Output the (x, y) coordinate of the center of the cell containing the given text.  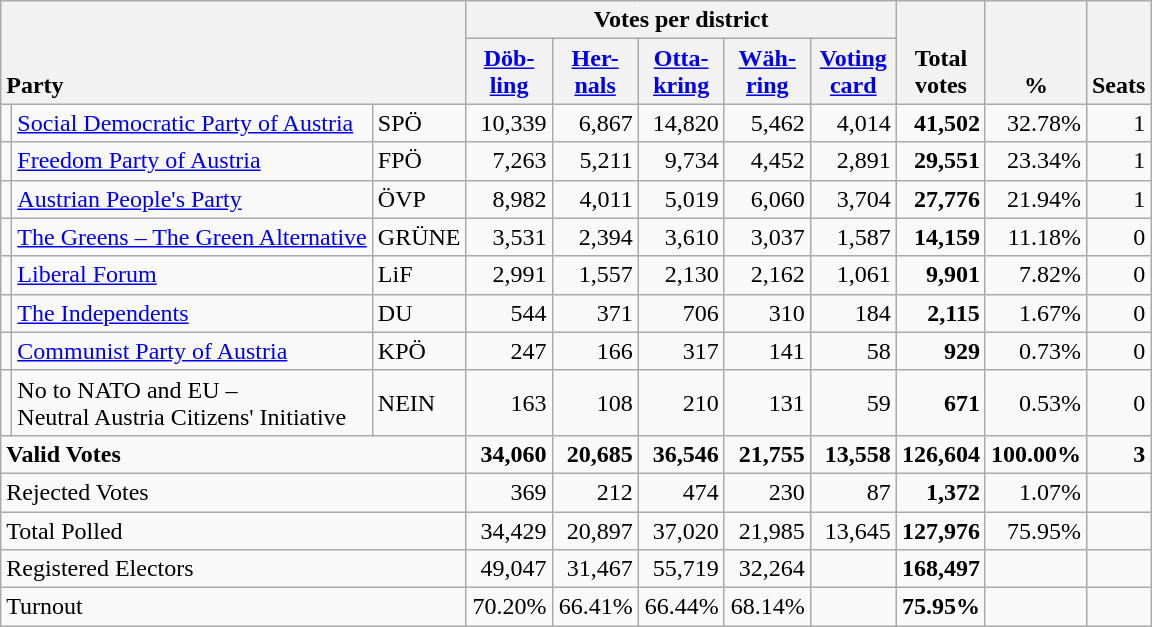
66.41% (595, 607)
3 (1118, 454)
6,867 (595, 123)
Freedom Party of Austria (192, 161)
212 (595, 492)
13,558 (853, 454)
Votes per district (681, 20)
23.34% (1036, 161)
371 (595, 313)
9,901 (940, 275)
Liberal Forum (192, 275)
369 (509, 492)
127,976 (940, 531)
168,497 (940, 569)
474 (681, 492)
21,755 (767, 454)
3,037 (767, 237)
3,531 (509, 237)
9,734 (681, 161)
2,394 (595, 237)
317 (681, 351)
141 (767, 351)
Otta-kring (681, 72)
29,551 (940, 161)
5,462 (767, 123)
The Greens – The Green Alternative (192, 237)
1,372 (940, 492)
Total Polled (234, 531)
544 (509, 313)
59 (853, 402)
87 (853, 492)
DU (419, 313)
0.53% (1036, 402)
5,019 (681, 199)
27,776 (940, 199)
247 (509, 351)
Döb-ling (509, 72)
184 (853, 313)
1,061 (853, 275)
13,645 (853, 531)
10,339 (509, 123)
68.14% (767, 607)
31,467 (595, 569)
Rejected Votes (234, 492)
21,985 (767, 531)
2,115 (940, 313)
230 (767, 492)
SPÖ (419, 123)
0.73% (1036, 351)
14,159 (940, 237)
55,719 (681, 569)
Seats (1118, 52)
210 (681, 402)
2,162 (767, 275)
ÖVP (419, 199)
131 (767, 402)
21.94% (1036, 199)
1,587 (853, 237)
100.00% (1036, 454)
Totalvotes (940, 52)
7.82% (1036, 275)
34,429 (509, 531)
2,130 (681, 275)
310 (767, 313)
126,604 (940, 454)
37,020 (681, 531)
14,820 (681, 123)
929 (940, 351)
20,897 (595, 531)
163 (509, 402)
% (1036, 52)
36,546 (681, 454)
Communist Party of Austria (192, 351)
34,060 (509, 454)
32,264 (767, 569)
20,685 (595, 454)
41,502 (940, 123)
Registered Electors (234, 569)
KPÖ (419, 351)
32.78% (1036, 123)
Votingcard (853, 72)
4,452 (767, 161)
706 (681, 313)
The Independents (192, 313)
3,610 (681, 237)
671 (940, 402)
166 (595, 351)
1.67% (1036, 313)
7,263 (509, 161)
11.18% (1036, 237)
58 (853, 351)
8,982 (509, 199)
Wäh-ring (767, 72)
1,557 (595, 275)
Her-nals (595, 72)
Party (234, 52)
4,011 (595, 199)
70.20% (509, 607)
FPÖ (419, 161)
Austrian People's Party (192, 199)
2,991 (509, 275)
4,014 (853, 123)
5,211 (595, 161)
49,047 (509, 569)
66.44% (681, 607)
Social Democratic Party of Austria (192, 123)
2,891 (853, 161)
GRÜNE (419, 237)
3,704 (853, 199)
6,060 (767, 199)
Turnout (234, 607)
Valid Votes (234, 454)
1.07% (1036, 492)
NEIN (419, 402)
LiF (419, 275)
108 (595, 402)
No to NATO and EU –Neutral Austria Citizens' Initiative (192, 402)
